Provide the (x, y) coordinate of the cell's center where the given text is located.  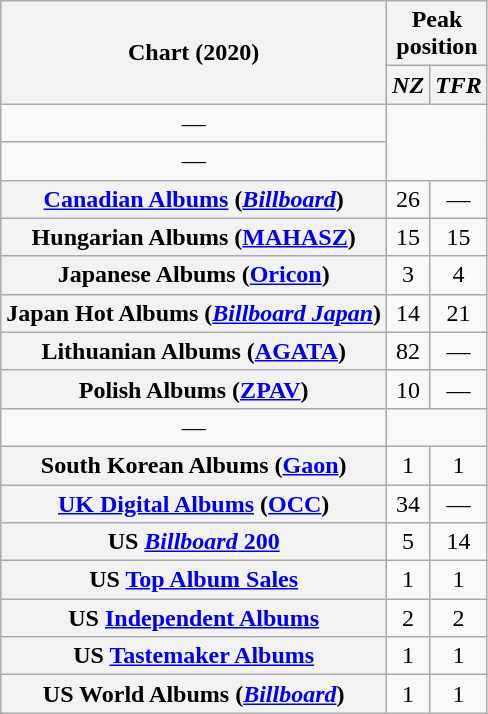
US Tastemaker Albums (194, 656)
Hungarian Albums (MAHASZ) (194, 237)
NZ (408, 85)
UK Digital Albums (OCC) (194, 503)
Japanese Albums (Oricon) (194, 275)
Canadian Albums (Billboard) (194, 199)
3 (408, 275)
Lithuanian Albums (AGATA) (194, 351)
US World Albums (Billboard) (194, 694)
Peakposition (438, 34)
26 (408, 199)
21 (459, 313)
10 (408, 389)
Polish Albums (ZPAV) (194, 389)
Chart (2020) (194, 52)
Japan Hot Albums (Billboard Japan) (194, 313)
US Billboard 200 (194, 542)
34 (408, 503)
South Korean Albums (Gaon) (194, 465)
5 (408, 542)
US Top Album Sales (194, 580)
TFR (459, 85)
82 (408, 351)
US Independent Albums (194, 618)
4 (459, 275)
